Extract the [X, Y] coordinate from the center of the cell holding the provided text.  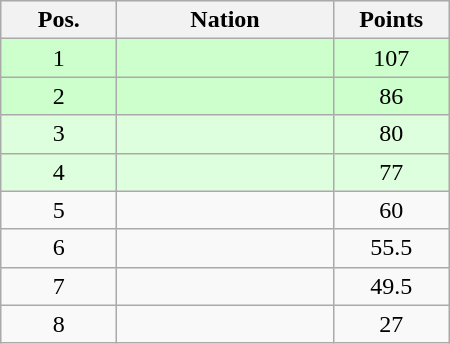
77 [391, 172]
Pos. [59, 20]
55.5 [391, 248]
2 [59, 96]
Nation [225, 20]
6 [59, 248]
60 [391, 210]
Points [391, 20]
1 [59, 58]
5 [59, 210]
49.5 [391, 286]
3 [59, 134]
8 [59, 324]
86 [391, 96]
7 [59, 286]
80 [391, 134]
107 [391, 58]
27 [391, 324]
4 [59, 172]
